Scan for the cell matching the given text and deliver its [x, y] coordinate at center. 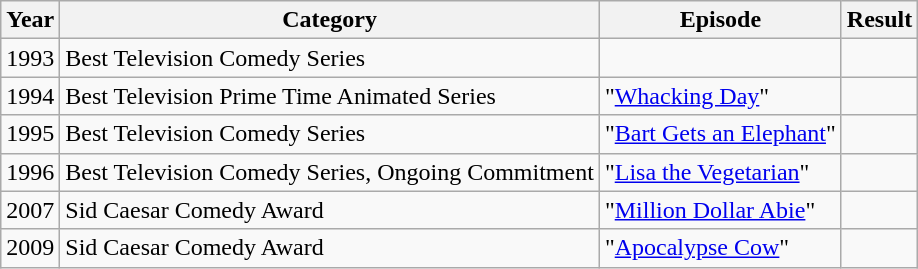
"Lisa the Vegetarian" [720, 172]
1994 [30, 96]
Year [30, 20]
Best Television Comedy Series, Ongoing Commitment [330, 172]
1993 [30, 58]
Best Television Prime Time Animated Series [330, 96]
2007 [30, 210]
"Whacking Day" [720, 96]
"Million Dollar Abie" [720, 210]
Category [330, 20]
Episode [720, 20]
"Apocalypse Cow" [720, 248]
Result [879, 20]
2009 [30, 248]
1995 [30, 134]
"Bart Gets an Elephant" [720, 134]
1996 [30, 172]
